Detect which cell encompasses the target text, then output its (x, y) center coordinate. 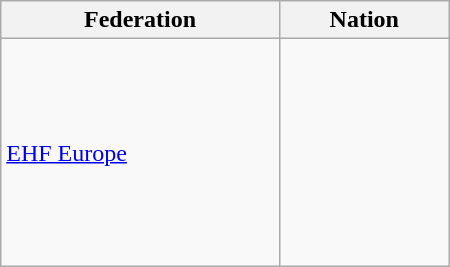
EHF Europe (140, 152)
Federation (140, 20)
Nation (364, 20)
